Locate the cell with the specified text and output its [X, Y] center coordinate. 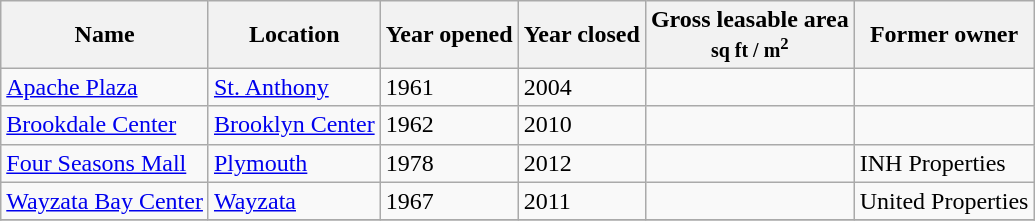
1967 [449, 201]
Name [105, 34]
St. Anthony [294, 87]
2012 [582, 163]
Year closed [582, 34]
Former owner [944, 34]
INH Properties [944, 163]
United Properties [944, 201]
2011 [582, 201]
1961 [449, 87]
Brookdale Center [105, 125]
2004 [582, 87]
Location [294, 34]
Gross leasable areasq ft / m2 [750, 34]
2010 [582, 125]
Four Seasons Mall [105, 163]
1978 [449, 163]
Wayzata [294, 201]
Apache Plaza [105, 87]
Brooklyn Center [294, 125]
Wayzata Bay Center [105, 201]
Year opened [449, 34]
Plymouth [294, 163]
1962 [449, 125]
